Pinpoint the cell where the given text exists, returning its [x, y] midpoint coordinate. 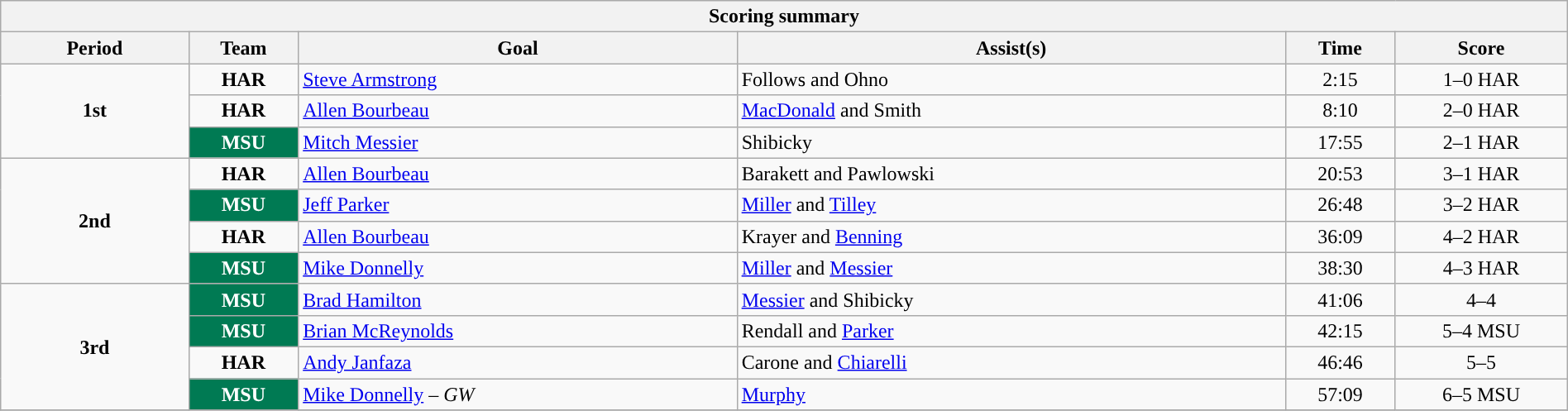
41:06 [1340, 299]
Miller and Messier [1011, 268]
4–4 [1481, 299]
Mitch Messier [518, 142]
36:09 [1340, 237]
2:15 [1340, 79]
Barakett and Pawlowski [1011, 174]
5–5 [1481, 362]
17:55 [1340, 142]
6–5 MSU [1481, 394]
3rd [94, 346]
Brian McReynolds [518, 331]
20:53 [1340, 174]
Krayer and Benning [1011, 237]
38:30 [1340, 268]
Mike Donnelly – GW [518, 394]
Scoring summary [784, 17]
Steve Armstrong [518, 79]
Time [1340, 48]
Assist(s) [1011, 48]
1st [94, 111]
3–2 HAR [1481, 205]
2–0 HAR [1481, 111]
Score [1481, 48]
4–3 HAR [1481, 268]
Period [94, 48]
2–1 HAR [1481, 142]
8:10 [1340, 111]
Andy Janfaza [518, 362]
Messier and Shibicky [1011, 299]
46:46 [1340, 362]
26:48 [1340, 205]
Murphy [1011, 394]
Jeff Parker [518, 205]
Rendall and Parker [1011, 331]
2nd [94, 221]
Miller and Tilley [1011, 205]
42:15 [1340, 331]
Brad Hamilton [518, 299]
Team [243, 48]
3–1 HAR [1481, 174]
1–0 HAR [1481, 79]
Goal [518, 48]
57:09 [1340, 394]
Follows and Ohno [1011, 79]
Carone and Chiarelli [1011, 362]
Mike Donnelly [518, 268]
4–2 HAR [1481, 237]
Shibicky [1011, 142]
5–4 MSU [1481, 331]
MacDonald and Smith [1011, 111]
